Search for the cell housing the specified text and yield its (X, Y) center coordinate. 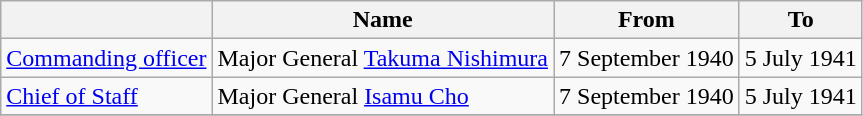
Name (383, 20)
From (647, 20)
Major General Isamu Cho (383, 96)
Commanding officer (106, 58)
To (800, 20)
Chief of Staff (106, 96)
Major General Takuma Nishimura (383, 58)
